Identify which cell holds the provided text, then report its (x, y) central coordinate. 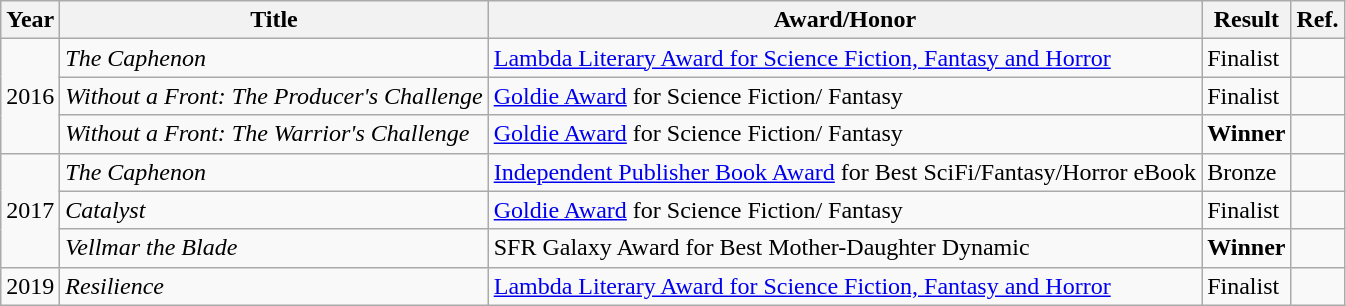
2019 (30, 286)
Bronze (1246, 172)
2017 (30, 210)
Independent Publisher Book Award for Best SciFi/Fantasy/Horror eBook (844, 172)
Vellmar the Blade (274, 248)
Title (274, 20)
Ref. (1318, 20)
Result (1246, 20)
Catalyst (274, 210)
Year (30, 20)
Award/Honor (844, 20)
Resilience (274, 286)
2016 (30, 96)
Without a Front: The Warrior's Challenge (274, 134)
SFR Galaxy Award for Best Mother-Daughter Dynamic (844, 248)
Without a Front: The Producer's Challenge (274, 96)
